Determine the (X, Y) coordinate at the center of the cell enclosing the given text.  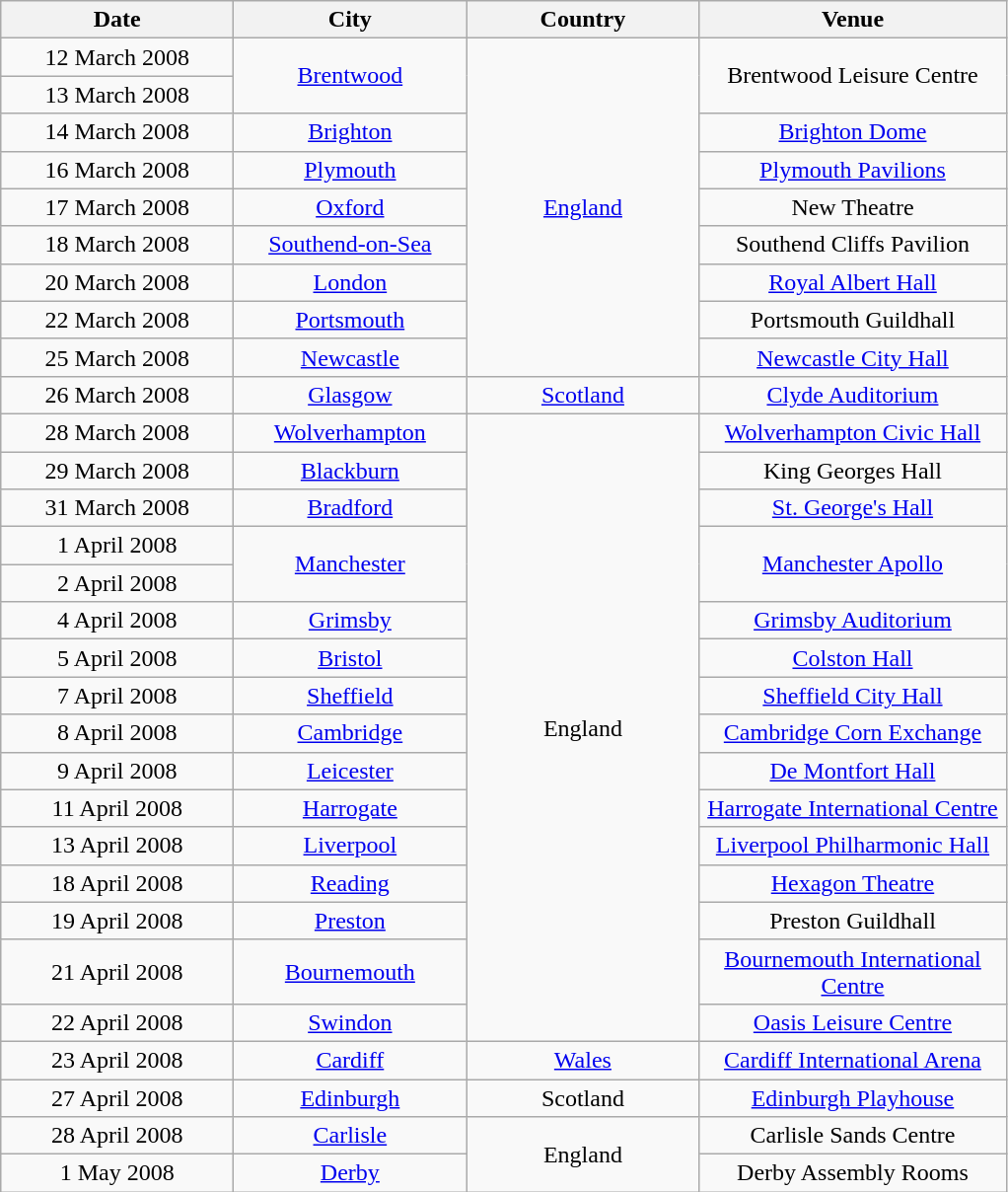
Wolverhampton (350, 432)
Brighton Dome (852, 132)
13 March 2008 (117, 95)
Cardiff (350, 1060)
Wales (583, 1060)
Oasis Leisure Centre (852, 1022)
London (350, 282)
22 April 2008 (117, 1022)
27 April 2008 (117, 1098)
Cambridge Corn Exchange (852, 733)
Brentwood (350, 76)
Edinburgh Playhouse (852, 1098)
Oxford (350, 207)
7 April 2008 (117, 696)
28 April 2008 (117, 1136)
Manchester (350, 564)
4 April 2008 (117, 621)
Hexagon Theatre (852, 883)
De Montfort Hall (852, 771)
9 April 2008 (117, 771)
St. George's Hall (852, 508)
Preston Guildhall (852, 921)
11 April 2008 (117, 808)
Bournemouth International Centre (852, 971)
Southend Cliffs Pavilion (852, 245)
18 April 2008 (117, 883)
Newcastle City Hall (852, 357)
Derby (350, 1173)
22 March 2008 (117, 320)
Clyde Auditorium (852, 395)
23 April 2008 (117, 1060)
Harrogate (350, 808)
Leicester (350, 771)
Liverpool Philharmonic Hall (852, 846)
Manchester Apollo (852, 564)
Sheffield (350, 696)
Plymouth (350, 170)
Plymouth Pavilions (852, 170)
Cardiff International Arena (852, 1060)
Reading (350, 883)
12 March 2008 (117, 57)
Southend-on-Sea (350, 245)
Derby Assembly Rooms (852, 1173)
Bradford (350, 508)
Liverpool (350, 846)
14 March 2008 (117, 132)
13 April 2008 (117, 846)
Brighton (350, 132)
Harrogate International Centre (852, 808)
Colston Hall (852, 658)
King Georges Hall (852, 471)
Bournemouth (350, 971)
Grimsby Auditorium (852, 621)
16 March 2008 (117, 170)
19 April 2008 (117, 921)
2 April 2008 (117, 583)
Preston (350, 921)
1 April 2008 (117, 546)
31 March 2008 (117, 508)
Country (583, 20)
Grimsby (350, 621)
Newcastle (350, 357)
20 March 2008 (117, 282)
City (350, 20)
Portsmouth Guildhall (852, 320)
28 March 2008 (117, 432)
Venue (852, 20)
Brentwood Leisure Centre (852, 76)
Blackburn (350, 471)
21 April 2008 (117, 971)
5 April 2008 (117, 658)
26 March 2008 (117, 395)
Swindon (350, 1022)
1 May 2008 (117, 1173)
Glasgow (350, 395)
Bristol (350, 658)
New Theatre (852, 207)
8 April 2008 (117, 733)
Portsmouth (350, 320)
25 March 2008 (117, 357)
Sheffield City Hall (852, 696)
29 March 2008 (117, 471)
Cambridge (350, 733)
Wolverhampton Civic Hall (852, 432)
17 March 2008 (117, 207)
Date (117, 20)
Royal Albert Hall (852, 282)
18 March 2008 (117, 245)
Carlisle Sands Centre (852, 1136)
Carlisle (350, 1136)
Edinburgh (350, 1098)
